Identify which cell holds the provided text, then report its (x, y) central coordinate. 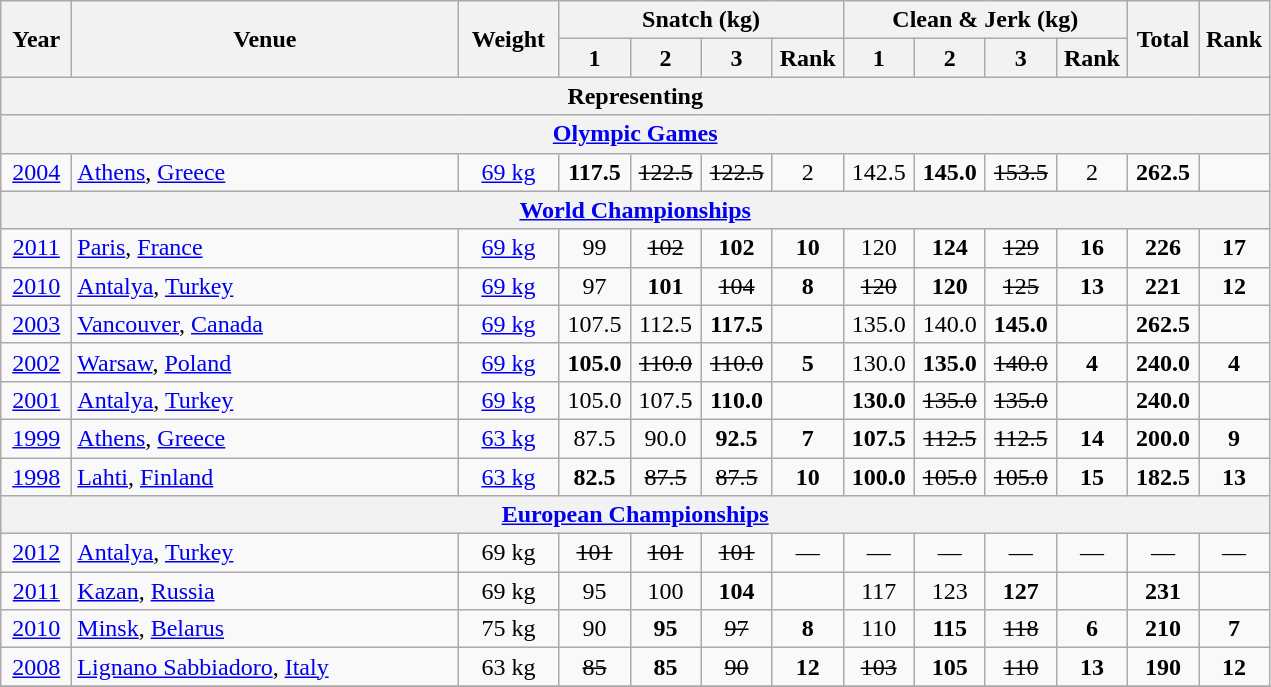
Weight (508, 39)
Warsaw, Poland (265, 362)
226 (1162, 248)
182.5 (1162, 477)
124 (950, 248)
115 (950, 629)
Vancouver, Canada (265, 324)
92.5 (736, 438)
15 (1092, 477)
Year (36, 39)
European Championships (636, 515)
210 (1162, 629)
118 (1020, 629)
1998 (36, 477)
2002 (36, 362)
125 (1020, 286)
2003 (36, 324)
Snatch (kg) (701, 20)
100 (666, 591)
82.5 (594, 477)
9 (1234, 438)
90.0 (666, 438)
Minsk, Belarus (265, 629)
127 (1020, 591)
World Championships (636, 210)
123 (950, 591)
Lignano Sabbiadoro, Italy (265, 667)
Venue (265, 39)
16 (1092, 248)
1999 (36, 438)
2001 (36, 400)
17 (1234, 248)
Representing (636, 96)
Lahti, Finland (265, 477)
190 (1162, 667)
2008 (36, 667)
100.0 (878, 477)
142.5 (878, 172)
Total (1162, 39)
Kazan, Russia (265, 591)
105 (950, 667)
153.5 (1020, 172)
129 (1020, 248)
2012 (36, 553)
231 (1162, 591)
200.0 (1162, 438)
99 (594, 248)
5 (808, 362)
103 (878, 667)
Paris, France (265, 248)
Olympic Games (636, 134)
2004 (36, 172)
221 (1162, 286)
Clean & Jerk (kg) (985, 20)
6 (1092, 629)
117 (878, 591)
14 (1092, 438)
75 kg (508, 629)
